Identify which cell holds the provided text, then report its (X, Y) central coordinate. 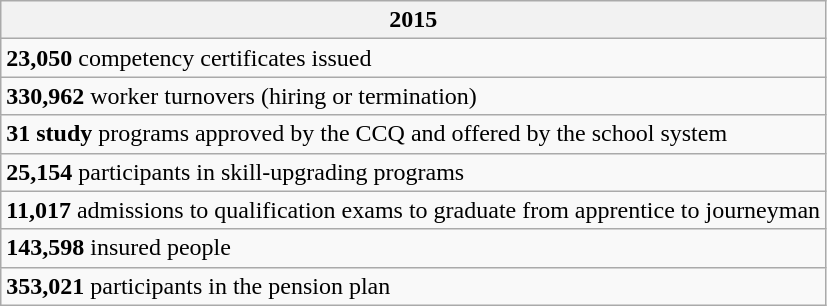
143,598 insured people (414, 248)
23,050 competency certificates issued (414, 58)
2015 (414, 20)
330,962 worker turnovers (hiring or termination) (414, 96)
11,017 admissions to qualification exams to graduate from apprentice to journeyman (414, 210)
31 study programs approved by the CCQ and offered by the school system (414, 134)
25,154 participants in skill-upgrading programs (414, 172)
353,021 participants in the pension plan (414, 286)
